Find where the given text appears and provide that cell's center as (x, y) coordinate. 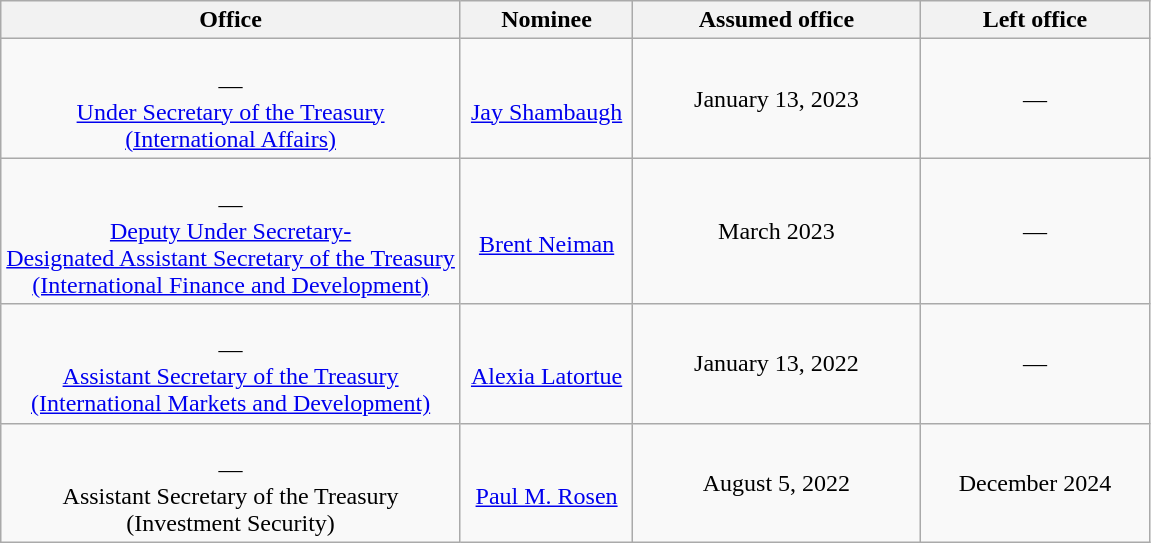
Assumed office (776, 20)
March 2023 (776, 231)
January 13, 2023 (776, 98)
Nominee (546, 20)
January 13, 2022 (776, 364)
—Assistant Secretary of the Treasury(Investment Security) (231, 482)
—Deputy Under Secretary-Designated Assistant Secretary of the Treasury(International Finance and Development) (231, 231)
Brent Neiman (546, 231)
Office (231, 20)
—Assistant Secretary of the Treasury(International Markets and Development) (231, 364)
Paul M. Rosen (546, 482)
Jay Shambaugh (546, 98)
August 5, 2022 (776, 482)
Alexia Latortue (546, 364)
Left office (1035, 20)
December 2024 (1035, 482)
—Under Secretary of the Treasury(International Affairs) (231, 98)
